Output the (x, y) coordinate of the center of the cell containing the given text.  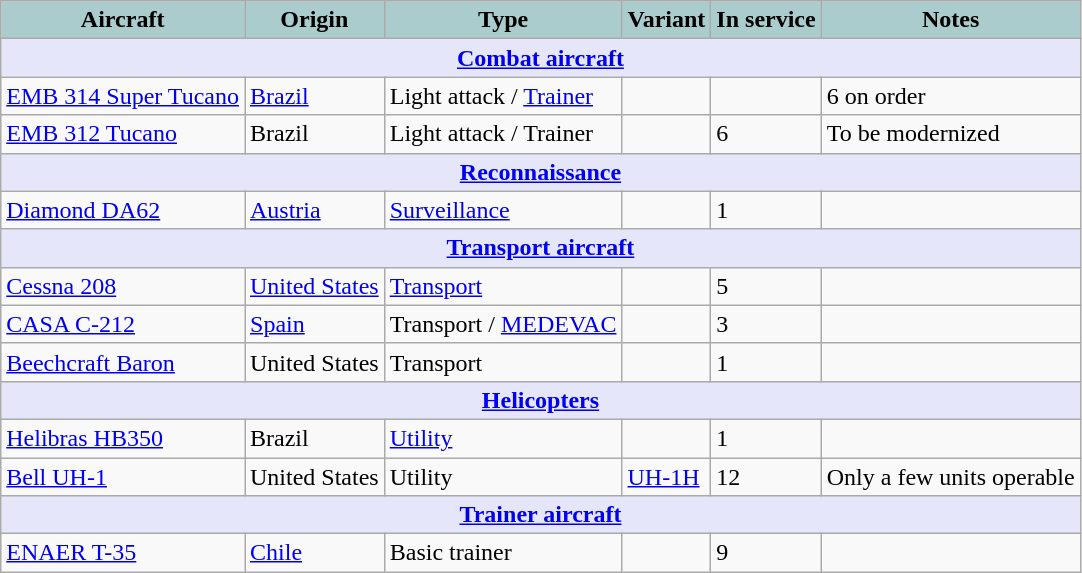
Spain (314, 324)
Helibras HB350 (123, 438)
CASA C-212 (123, 324)
EMB 312 Tucano (123, 134)
Aircraft (123, 20)
ENAER T-35 (123, 553)
In service (766, 20)
Diamond DA62 (123, 210)
Trainer aircraft (540, 515)
Only a few units operable (950, 477)
Bell UH-1 (123, 477)
Beechcraft Baron (123, 362)
UH-1H (666, 477)
6 on order (950, 96)
To be modernized (950, 134)
3 (766, 324)
Combat aircraft (540, 58)
5 (766, 286)
Origin (314, 20)
Variant (666, 20)
Surveillance (503, 210)
EMB 314 Super Tucano (123, 96)
Type (503, 20)
Austria (314, 210)
Cessna 208 (123, 286)
12 (766, 477)
Reconnaissance (540, 172)
6 (766, 134)
Notes (950, 20)
Chile (314, 553)
Transport aircraft (540, 248)
9 (766, 553)
Helicopters (540, 400)
Transport / MEDEVAC (503, 324)
Basic trainer (503, 553)
